Determine the (x, y) coordinate at the center of the cell enclosing the given text.  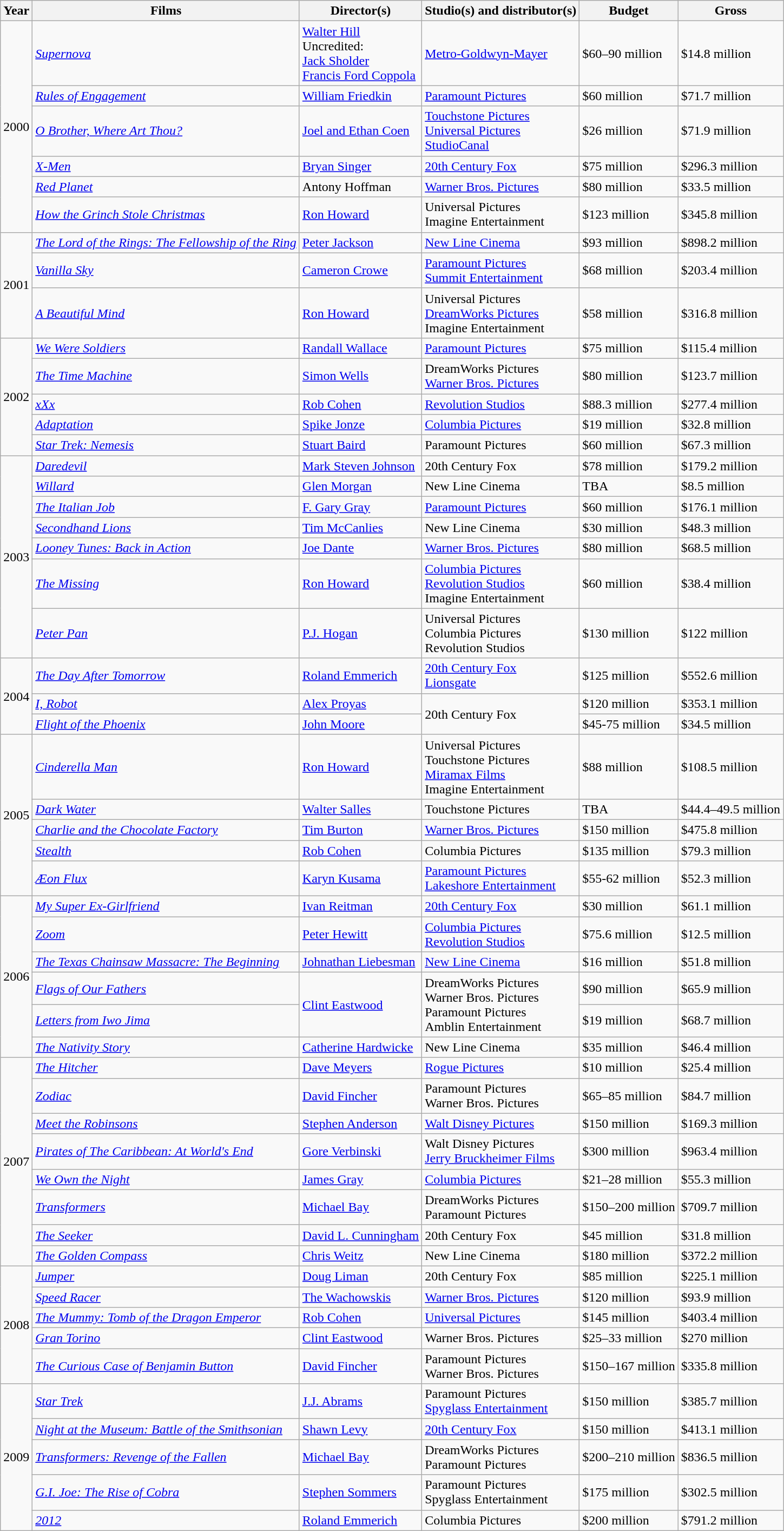
How the Grinch Stole Christmas (166, 214)
The Wachowskis (360, 1297)
Bryan Singer (360, 166)
$180 million (629, 1256)
$16 million (629, 962)
Catherine Hardwicke (360, 1047)
$135 million (629, 850)
2012 (166, 1520)
$150–167 million (629, 1366)
The Italian Job (166, 507)
Night at the Museum: Battle of the Smithsonian (166, 1429)
$46.4 million (730, 1047)
Daredevil (166, 466)
Budget (629, 11)
Transformers (166, 1207)
Cinderella Man (166, 766)
$31.8 million (730, 1235)
Meet the Robinsons (166, 1123)
Star Trek: Nemesis (166, 445)
$403.4 million (730, 1318)
X-Men (166, 166)
$175 million (629, 1493)
DreamWorks PicturesWarner Bros. Pictures (501, 376)
Secondhand Lions (166, 528)
$791.2 million (730, 1520)
Peter Hewitt (360, 934)
$150–200 million (629, 1207)
$75.6 million (629, 934)
Gore Verbinski (360, 1152)
The Mummy: Tomb of the Dragon Emperor (166, 1318)
Paramount PicturesSummit Entertainment (501, 271)
Alex Proyas (360, 704)
$898.2 million (730, 242)
$179.2 million (730, 466)
Antony Hoffman (360, 187)
We Own the Night (166, 1179)
Gran Torino (166, 1338)
$61.1 million (730, 906)
$270 million (730, 1338)
$335.8 million (730, 1366)
$44.4–49.5 million (730, 809)
$21–28 million (629, 1179)
$71.7 million (730, 96)
$115.4 million (730, 348)
Universal PicturesColumbia PicturesRevolution Studios (501, 633)
Universal PicturesTouchstone PicturesMiramax FilmsImagine Entertainment (501, 766)
$552.6 million (730, 675)
Touchstone PicturesUniversal PicturesStudioCanal (501, 131)
DreamWorks PicturesWarner Bros. PicturesParamount PicturesAmblin Entertainment (501, 1004)
$475.8 million (730, 830)
$33.5 million (730, 187)
Tim Burton (360, 830)
The Hitcher (166, 1068)
$26 million (629, 131)
Tim McCanlies (360, 528)
Films (166, 11)
William Friedkin (360, 96)
$65–85 million (629, 1095)
Director(s) (360, 11)
$302.5 million (730, 1493)
$176.1 million (730, 507)
$60–90 million (629, 53)
$145 million (629, 1318)
$353.1 million (730, 704)
$67.3 million (730, 445)
Willard (166, 487)
Æon Flux (166, 879)
Universal Pictures (501, 1318)
James Gray (360, 1179)
Doug Liman (360, 1276)
Universal PicturesImagine Entertainment (501, 214)
Cameron Crowe (360, 271)
John Moore (360, 724)
$55-62 million (629, 879)
$296.3 million (730, 166)
2004 (16, 696)
$52.3 million (730, 879)
$90 million (629, 989)
$123 million (629, 214)
$345.8 million (730, 214)
$45-75 million (629, 724)
Stealth (166, 850)
$130 million (629, 633)
Revolution Studios (501, 404)
$963.4 million (730, 1152)
Letters from Iwo Jima (166, 1021)
$32.8 million (730, 425)
Dave Meyers (360, 1068)
$108.5 million (730, 766)
Flags of Our Fathers (166, 989)
2008 (16, 1325)
$836.5 million (730, 1457)
$79.3 million (730, 850)
$84.7 million (730, 1095)
$25.4 million (730, 1068)
2002 (16, 396)
$8.5 million (730, 487)
$385.7 million (730, 1402)
$300 million (629, 1152)
Touchstone Pictures (501, 809)
Speed Racer (166, 1297)
Metro-Goldwyn-Mayer (501, 53)
Gross (730, 11)
Star Trek (166, 1402)
We Were Soldiers (166, 348)
$68.5 million (730, 548)
$169.3 million (730, 1123)
xXx (166, 404)
J.J. Abrams (360, 1402)
Mark Steven Johnson (360, 466)
Paramount PicturesLakeshore Entertainment (501, 879)
Ivan Reitman (360, 906)
Columbia PicturesRevolution Studios (501, 934)
$55.3 million (730, 1179)
Johnathan Liebesman (360, 962)
$225.1 million (730, 1276)
2007 (16, 1162)
$34.5 million (730, 724)
Supernova (166, 53)
$125 million (629, 675)
The Time Machine (166, 376)
Chris Weitz (360, 1256)
The Curious Case of Benjamin Button (166, 1366)
Joel and Ethan Coen (360, 131)
2001 (16, 285)
Walt Disney PicturesJerry Bruckheimer Films (501, 1152)
The Seeker (166, 1235)
$200 million (629, 1520)
$709.7 million (730, 1207)
$93.9 million (730, 1297)
Adaptation (166, 425)
$38.4 million (730, 583)
Walt Disney Pictures (501, 1123)
The Nativity Story (166, 1047)
Pirates of The Caribbean: At World's End (166, 1152)
Randall Wallace (360, 348)
$14.8 million (730, 53)
Stephen Sommers (360, 1493)
Vanilla Sky (166, 271)
G.I. Joe: The Rise of Cobra (166, 1493)
Rogue Pictures (501, 1068)
$200–210 million (629, 1457)
Glen Morgan (360, 487)
Rules of Engagement (166, 96)
The Lord of the Rings: The Fellowship of the Ring (166, 242)
$85 million (629, 1276)
Karyn Kusama (360, 879)
$123.7 million (730, 376)
Walter HillUncredited:Jack SholderFrancis Ford Coppola (360, 53)
Year (16, 11)
David L. Cunningham (360, 1235)
$10 million (629, 1068)
$68 million (629, 271)
$413.1 million (730, 1429)
$88 million (629, 766)
Joe Dante (360, 548)
2009 (16, 1457)
Zoom (166, 934)
Dark Water (166, 809)
Peter Pan (166, 633)
$25–33 million (629, 1338)
Charlie and the Chocolate Factory (166, 830)
Stuart Baird (360, 445)
$12.5 million (730, 934)
Universal PicturesDreamWorks PicturesImagine Entertainment (501, 313)
Red Planet (166, 187)
$88.3 million (629, 404)
$277.4 million (730, 404)
$122 million (730, 633)
2005 (16, 815)
I, Robot (166, 704)
Shawn Levy (360, 1429)
Columbia PicturesRevolution StudiosImagine Entertainment (501, 583)
$58 million (629, 313)
The Golden Compass (166, 1256)
$372.2 million (730, 1256)
20th Century FoxLionsgate (501, 675)
Peter Jackson (360, 242)
2000 (16, 127)
Transformers: Revenge of the Fallen (166, 1457)
$48.3 million (730, 528)
My Super Ex-Girlfriend (166, 906)
$65.9 million (730, 989)
$51.8 million (730, 962)
Spike Jonze (360, 425)
Looney Tunes: Back in Action (166, 548)
$45 million (629, 1235)
$203.4 million (730, 271)
P.J. Hogan (360, 633)
Zodiac (166, 1095)
$71.9 million (730, 131)
F. Gary Gray (360, 507)
The Day After Tomorrow (166, 675)
A Beautiful Mind (166, 313)
Simon Wells (360, 376)
O Brother, Where Art Thou? (166, 131)
2006 (16, 977)
Stephen Anderson (360, 1123)
Studio(s) and distributor(s) (501, 11)
$68.7 million (730, 1021)
The Missing (166, 583)
$35 million (629, 1047)
Flight of the Phoenix (166, 724)
$93 million (629, 242)
Jumper (166, 1276)
2003 (16, 557)
$316.8 million (730, 313)
Walter Salles (360, 809)
The Texas Chainsaw Massacre: The Beginning (166, 962)
$78 million (629, 466)
